Find where the given text appears and provide that cell's center as (x, y) coordinate. 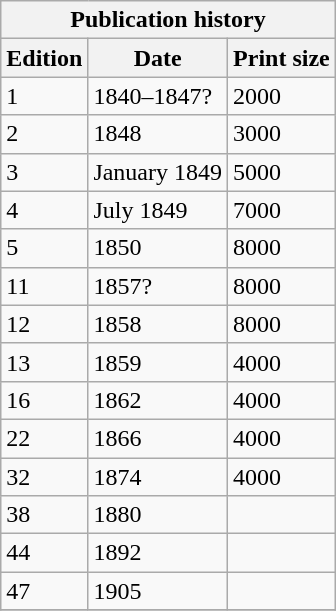
1840–1847? (158, 96)
Date (158, 58)
1859 (158, 362)
44 (44, 553)
1 (44, 96)
Publication history (168, 20)
1857? (158, 286)
3000 (282, 134)
1880 (158, 515)
1892 (158, 553)
7000 (282, 210)
22 (44, 438)
1850 (158, 248)
5 (44, 248)
47 (44, 591)
11 (44, 286)
January 1849 (158, 172)
1905 (158, 591)
2 (44, 134)
July 1849 (158, 210)
1848 (158, 134)
38 (44, 515)
1866 (158, 438)
3 (44, 172)
12 (44, 324)
5000 (282, 172)
Print size (282, 58)
1862 (158, 400)
2000 (282, 96)
4 (44, 210)
1874 (158, 477)
Edition (44, 58)
16 (44, 400)
13 (44, 362)
1858 (158, 324)
32 (44, 477)
